Find where the given text appears and provide that cell's center as (x, y) coordinate. 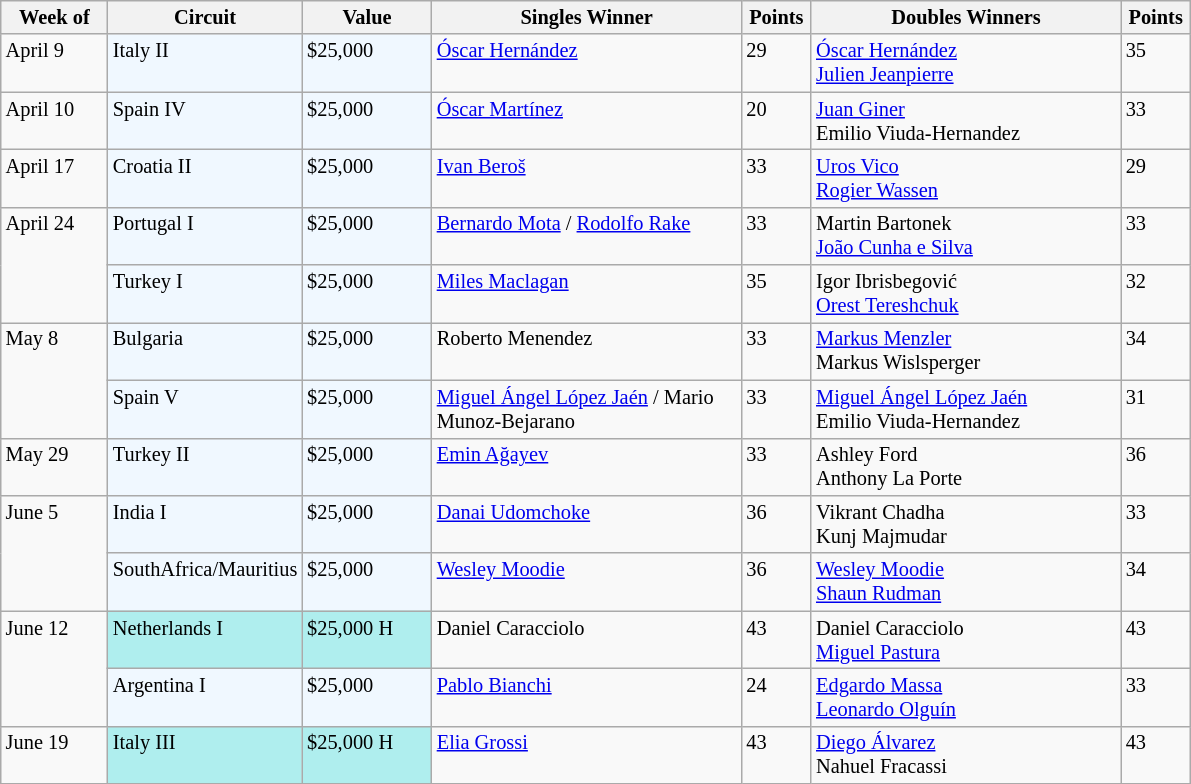
Óscar Hernández Julien Jeanpierre (966, 63)
31 (1156, 409)
Turkey I (205, 294)
Value (367, 17)
SouthAfrica/Mauritius (205, 582)
Daniel Caracciolo (587, 640)
April 17 (54, 178)
Vikrant Chadha Kunj Majmudar (966, 524)
32 (1156, 294)
April 10 (54, 121)
Italy II (205, 63)
May 29 (54, 467)
Elia Grossi (587, 755)
Óscar Hernández (587, 63)
Italy III (205, 755)
24 (777, 697)
20 (777, 121)
Spain IV (205, 121)
April 9 (54, 63)
Croatia II (205, 178)
Portugal I (205, 236)
Spain V (205, 409)
Miguel Ángel López Jaén Emilio Viuda-Hernandez (966, 409)
Turkey II (205, 467)
Danai Udomchoke (587, 524)
May 8 (54, 380)
India I (205, 524)
Ivan Beroš (587, 178)
Miguel Ángel López Jaén / Mario Munoz-Bejarano (587, 409)
Pablo Bianchi (587, 697)
Igor Ibrisbegović Orest Tereshchuk (966, 294)
April 24 (54, 264)
Wesley Moodie Shaun Rudman (966, 582)
Óscar Martínez (587, 121)
Bulgaria (205, 351)
June 12 (54, 668)
Netherlands I (205, 640)
Circuit (205, 17)
June 19 (54, 755)
Bernardo Mota / Rodolfo Rake (587, 236)
Miles Maclagan (587, 294)
June 5 (54, 552)
Ashley Ford Anthony La Porte (966, 467)
Doubles Winners (966, 17)
Roberto Menendez (587, 351)
Week of (54, 17)
Daniel Caracciolo Miguel Pastura (966, 640)
Argentina I (205, 697)
Uros Vico Rogier Wassen (966, 178)
Edgardo Massa Leonardo Olguín (966, 697)
Martin Bartonek João Cunha e Silva (966, 236)
Wesley Moodie (587, 582)
Emin Ağayev (587, 467)
Diego Álvarez Nahuel Fracassi (966, 755)
Juan Giner Emilio Viuda-Hernandez (966, 121)
Singles Winner (587, 17)
Markus Menzler Markus Wislsperger (966, 351)
